Provide the [X, Y] coordinate of the cell's center where the given text is located.  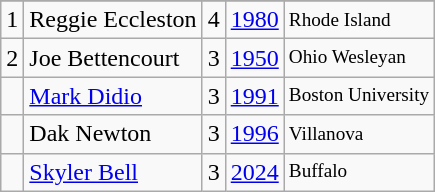
Skyler Bell [113, 172]
Joe Bettencourt [113, 58]
1 [12, 20]
Boston University [358, 96]
1996 [254, 134]
Buffalo [358, 172]
2 [12, 58]
Ohio Wesleyan [358, 58]
Dak Newton [113, 134]
4 [214, 20]
Villanova [358, 134]
Reggie Eccleston [113, 20]
1980 [254, 20]
1950 [254, 58]
2024 [254, 172]
1991 [254, 96]
Mark Didio [113, 96]
Rhode Island [358, 20]
